Determine the (X, Y) coordinate at the center of the cell enclosing the given text.  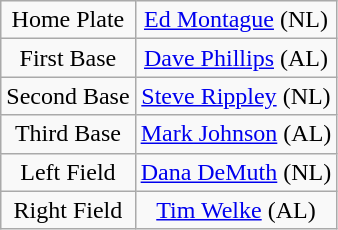
Mark Johnson (AL) (236, 134)
First Base (68, 58)
Ed Montague (NL) (236, 20)
Dana DeMuth (NL) (236, 172)
Home Plate (68, 20)
Dave Phillips (AL) (236, 58)
Second Base (68, 96)
Right Field (68, 210)
Steve Rippley (NL) (236, 96)
Tim Welke (AL) (236, 210)
Third Base (68, 134)
Left Field (68, 172)
